Scan for the cell matching the given text and deliver its [x, y] coordinate at center. 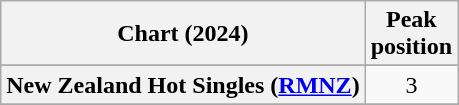
New Zealand Hot Singles (RMNZ) [183, 85]
3 [411, 85]
Peakposition [411, 34]
Chart (2024) [183, 34]
